For the text-containing cell, return its midpoint in (X, Y) coordinate format. 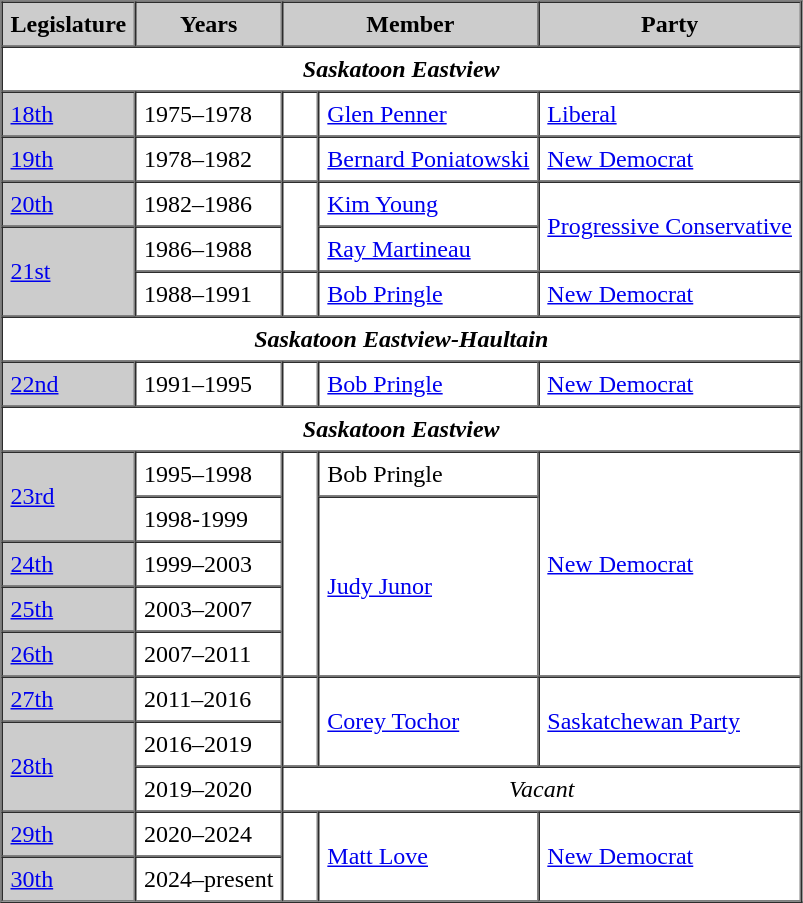
18th (69, 114)
Liberal (670, 114)
1982–1986 (208, 204)
2007–2011 (208, 654)
25th (69, 608)
26th (69, 654)
1988–1991 (208, 294)
Party (670, 24)
Saskatchewan Party (670, 721)
23rd (69, 497)
19th (69, 158)
22nd (69, 384)
29th (69, 834)
Corey Tochor (428, 721)
1986–1988 (208, 248)
2019–2020 (208, 788)
1975–1978 (208, 114)
Legislature (69, 24)
2016–2019 (208, 744)
2011–2016 (208, 698)
Judy Junor (428, 586)
Member (410, 24)
27th (69, 698)
Bernard Poniatowski (428, 158)
Glen Penner (428, 114)
20th (69, 204)
24th (69, 564)
Matt Love (428, 857)
Years (208, 24)
1991–1995 (208, 384)
Saskatoon Eastview-Haultain (402, 338)
1978–1982 (208, 158)
1995–1998 (208, 474)
Kim Young (428, 204)
2024–present (208, 878)
30th (69, 878)
Ray Martineau (428, 248)
2020–2024 (208, 834)
Vacant (542, 788)
Progressive Conservative (670, 227)
21st (69, 271)
2003–2007 (208, 608)
1999–2003 (208, 564)
28th (69, 767)
1998-1999 (208, 518)
